Search for the cell housing the specified text and yield its (X, Y) center coordinate. 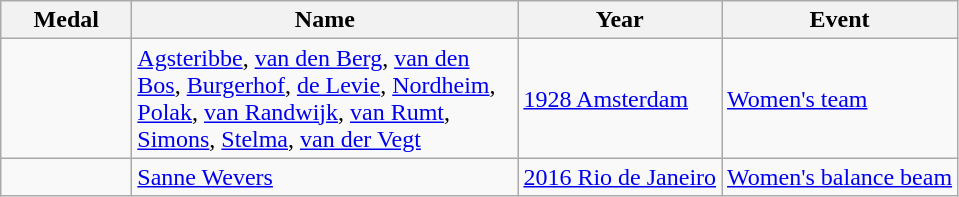
Agsteribbe, van den Berg, van den Bos, Burgerhof, de Levie, Nordheim, Polak, van Randwijk, van Rumt, Simons, Stelma, van der Vegt (325, 98)
Sanne Wevers (325, 177)
Women's team (840, 98)
Event (840, 20)
2016 Rio de Janeiro (620, 177)
1928 Amsterdam (620, 98)
Medal (66, 20)
Name (325, 20)
Women's balance beam (840, 177)
Year (620, 20)
